Search for the cell housing the specified text and yield its (x, y) center coordinate. 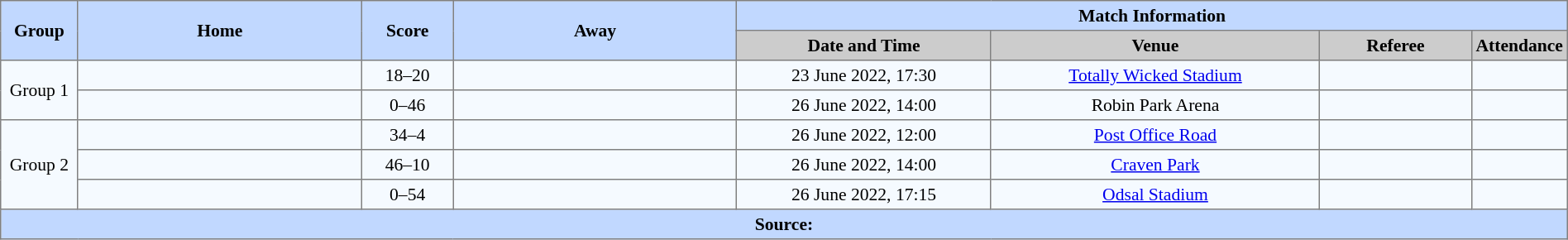
Score (407, 31)
Craven Park (1155, 165)
Date and Time (863, 46)
34–4 (407, 135)
Group 1 (40, 90)
Venue (1155, 46)
Referee (1396, 46)
26 June 2022, 12:00 (863, 135)
23 June 2022, 17:30 (863, 75)
46–10 (407, 165)
Odsal Stadium (1155, 194)
0–46 (407, 105)
Home (220, 31)
Robin Park Arena (1155, 105)
Away (595, 31)
Group (40, 31)
Group 2 (40, 165)
26 June 2022, 17:15 (863, 194)
Totally Wicked Stadium (1155, 75)
Attendance (1519, 46)
0–54 (407, 194)
Source: (784, 224)
18–20 (407, 75)
Match Information (1152, 16)
Post Office Road (1155, 135)
